Scan for the cell matching the given text and deliver its (x, y) coordinate at center. 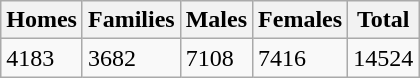
3682 (131, 58)
Total (384, 20)
Males (216, 20)
14524 (384, 58)
Families (131, 20)
7108 (216, 58)
Homes (42, 20)
7416 (300, 58)
4183 (42, 58)
Females (300, 20)
